Search for the cell housing the specified text and yield its [x, y] center coordinate. 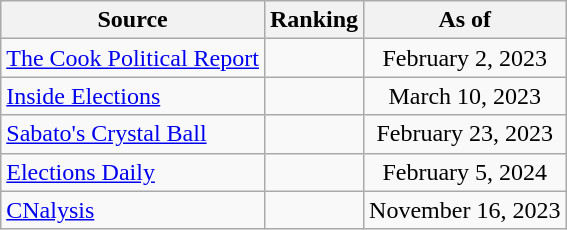
March 10, 2023 [465, 96]
Inside Elections [133, 96]
February 2, 2023 [465, 58]
Elections Daily [133, 172]
November 16, 2023 [465, 210]
As of [465, 20]
Ranking [314, 20]
February 5, 2024 [465, 172]
Source [133, 20]
CNalysis [133, 210]
Sabato's Crystal Ball [133, 134]
The Cook Political Report [133, 58]
February 23, 2023 [465, 134]
